Extract the [X, Y] coordinate from the center of the cell holding the provided text.  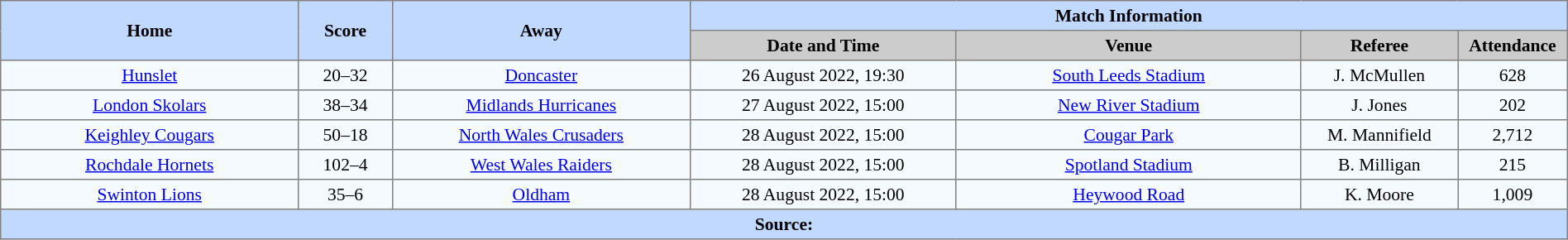
Match Information [1128, 16]
215 [1513, 165]
Referee [1379, 46]
Keighley Cougars [150, 135]
35–6 [346, 194]
Cougar Park [1128, 135]
26 August 2022, 19:30 [823, 75]
K. Moore [1379, 194]
Score [346, 31]
New River Stadium [1128, 105]
West Wales Raiders [541, 165]
Home [150, 31]
50–18 [346, 135]
M. Mannifield [1379, 135]
202 [1513, 105]
Venue [1128, 46]
628 [1513, 75]
Midlands Hurricanes [541, 105]
Heywood Road [1128, 194]
Away [541, 31]
South Leeds Stadium [1128, 75]
Swinton Lions [150, 194]
Oldham [541, 194]
1,009 [1513, 194]
27 August 2022, 15:00 [823, 105]
Spotland Stadium [1128, 165]
Rochdale Hornets [150, 165]
J. Jones [1379, 105]
Source: [784, 224]
102–4 [346, 165]
B. Milligan [1379, 165]
20–32 [346, 75]
Doncaster [541, 75]
Date and Time [823, 46]
London Skolars [150, 105]
Attendance [1513, 46]
38–34 [346, 105]
J. McMullen [1379, 75]
North Wales Crusaders [541, 135]
Hunslet [150, 75]
2,712 [1513, 135]
